Capture the cell that displays the provided text and extract its [x, y] central coordinate. 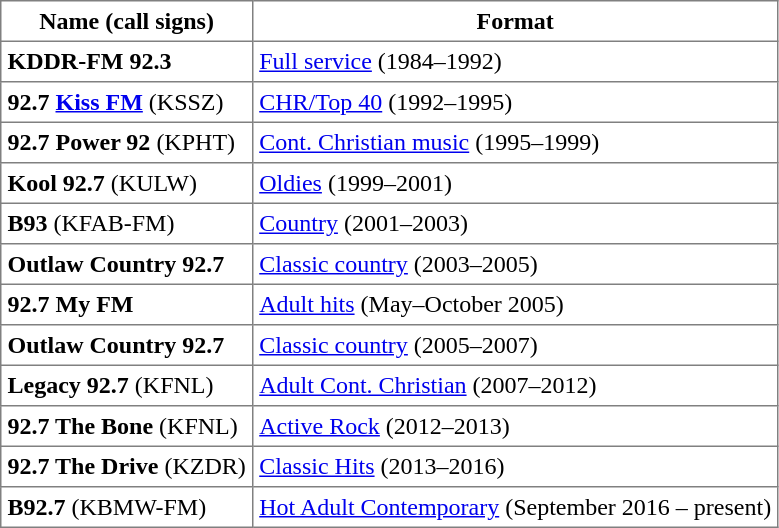
B92.7 (KBMW-FM) [127, 507]
Active Rock (2012–2013) [514, 426]
92.7 My FM [127, 304]
Country (2001–2003) [514, 223]
Full service (1984–1992) [514, 61]
Adult hits (May–October 2005) [514, 304]
Classic country (2005–2007) [514, 345]
Adult Cont. Christian (2007–2012) [514, 385]
Name (call signs) [127, 21]
Classic country (2003–2005) [514, 264]
Format [514, 21]
Kool 92.7 (KULW) [127, 183]
Hot Adult Contemporary (September 2016 – present) [514, 507]
Legacy 92.7 (KFNL) [127, 385]
Oldies (1999–2001) [514, 183]
B93 (KFAB-FM) [127, 223]
KDDR-FM 92.3 [127, 61]
92.7 Power 92 (KPHT) [127, 142]
92.7 Kiss FM (KSSZ) [127, 102]
92.7 The Drive (KZDR) [127, 466]
92.7 The Bone (KFNL) [127, 426]
CHR/Top 40 (1992–1995) [514, 102]
Classic Hits (2013–2016) [514, 466]
Cont. Christian music (1995–1999) [514, 142]
